Provide the (x, y) coordinate of the cell's center where the given text is located.  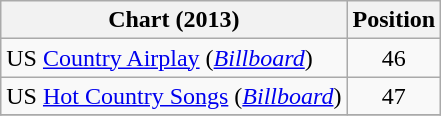
47 (394, 96)
Position (394, 20)
US Country Airplay (Billboard) (174, 58)
46 (394, 58)
US Hot Country Songs (Billboard) (174, 96)
Chart (2013) (174, 20)
